Capture the cell that displays the provided text and extract its [X, Y] central coordinate. 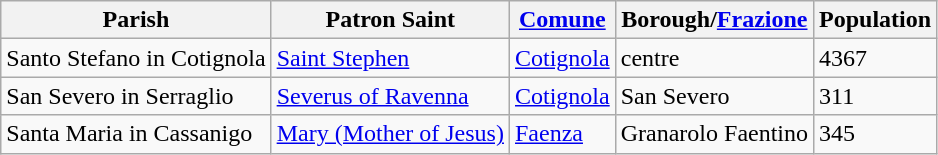
345 [876, 134]
4367 [876, 58]
Faenza [562, 134]
Santa Maria in Cassanigo [136, 134]
Saint Stephen [390, 58]
Severus of Ravenna [390, 96]
Comune [562, 20]
Mary (Mother of Jesus) [390, 134]
Parish [136, 20]
Patron Saint [390, 20]
centre [714, 58]
Granarolo Faentino [714, 134]
311 [876, 96]
Santo Stefano in Cotignola [136, 58]
San Severo in Serraglio [136, 96]
San Severo [714, 96]
Borough/Frazione [714, 20]
Population [876, 20]
